Find where the given text appears and provide that cell's center as [x, y] coordinate. 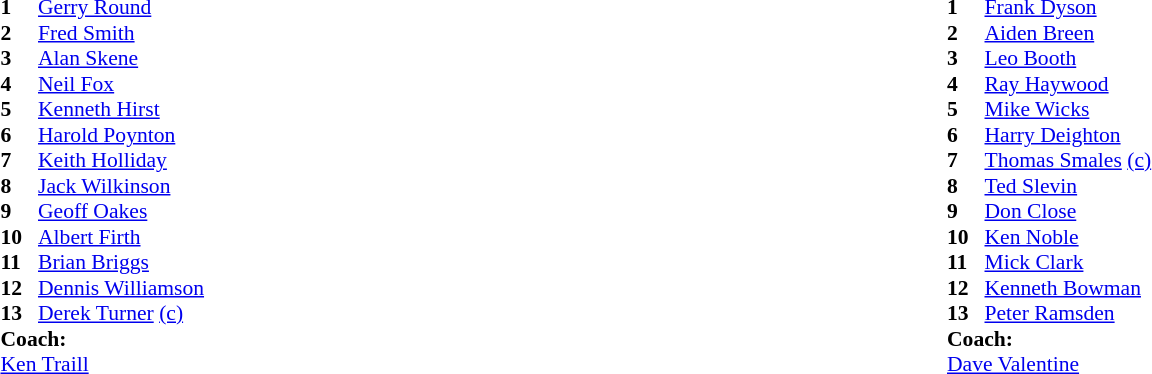
Jack Wilkinson [121, 186]
Harold Poynton [121, 135]
Albert Firth [121, 237]
Neil Fox [121, 84]
Aiden Breen [1068, 33]
Fred Smith [121, 33]
Brian Briggs [121, 263]
Geoff Oakes [121, 211]
Don Close [1068, 211]
Mick Clark [1068, 263]
Derek Turner (c) [121, 313]
Harry Deighton [1068, 135]
Ted Slevin [1068, 186]
Leo Booth [1068, 59]
Keith Holliday [121, 161]
Kenneth Bowman [1068, 288]
Ray Haywood [1068, 84]
Ken Noble [1068, 237]
Thomas Smales (c) [1068, 161]
Mike Wicks [1068, 109]
Peter Ramsden [1068, 313]
Kenneth Hirst [121, 109]
Alan Skene [121, 59]
Dennis Williamson [121, 288]
